Locate the cell with the specified text and output its [X, Y] center coordinate. 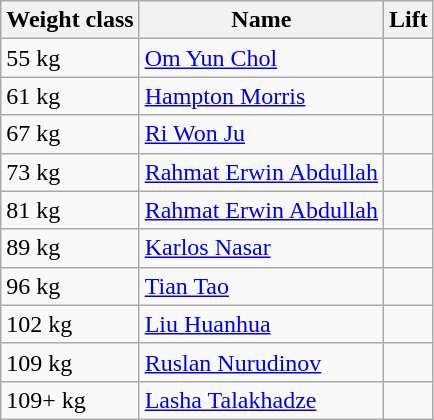
102 kg [70, 324]
Om Yun Chol [261, 58]
55 kg [70, 58]
Tian Tao [261, 286]
109+ kg [70, 400]
109 kg [70, 362]
Weight class [70, 20]
Karlos Nasar [261, 248]
89 kg [70, 248]
Liu Huanhua [261, 324]
73 kg [70, 172]
Ruslan Nurudinov [261, 362]
Hampton Morris [261, 96]
Lift [409, 20]
61 kg [70, 96]
81 kg [70, 210]
96 kg [70, 286]
Ri Won Ju [261, 134]
67 kg [70, 134]
Name [261, 20]
Lasha Talakhadze [261, 400]
